Locate the cell with the specified text and output its [X, Y] center coordinate. 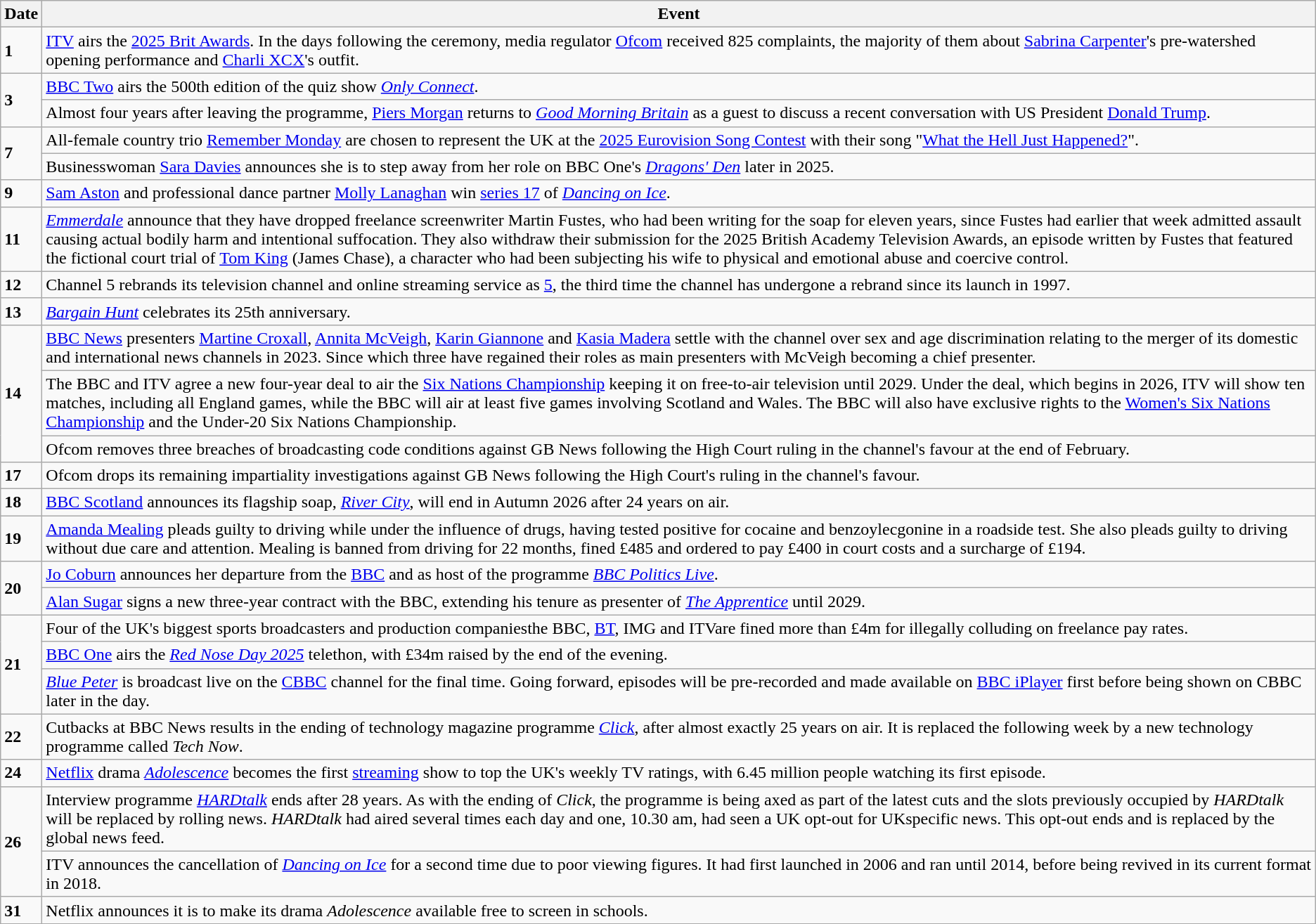
Ofcom drops its remaining impartiality investigations against GB News following the High Court's ruling in the channel's favour. [679, 476]
12 [21, 285]
Sam Aston and professional dance partner Molly Lanaghan win series 17 of Dancing on Ice. [679, 193]
Alan Sugar signs a new three-year contract with the BBC, extending his tenure as presenter of The Apprentice until 2029. [679, 601]
BBC Two airs the 500th edition of the quiz show Only Connect. [679, 86]
Jo Coburn announces her departure from the BBC and as host of the programme BBC Politics Live. [679, 575]
22 [21, 736]
31 [21, 910]
BBC Scotland announces its flagship soap, River City, will end in Autumn 2026 after 24 years on air. [679, 502]
3 [21, 100]
9 [21, 193]
13 [21, 311]
Netflix drama Adolescence becomes the first streaming show to top the UK's weekly TV ratings, with 6.45 million people watching its first episode. [679, 773]
19 [21, 538]
Date [21, 14]
18 [21, 502]
Bargain Hunt celebrates its 25th anniversary. [679, 311]
Event [679, 14]
14 [21, 393]
Netflix announces it is to make its drama Adolescence available free to screen in schools. [679, 910]
11 [21, 239]
24 [21, 773]
21 [21, 665]
7 [21, 153]
1 [21, 51]
BBC One airs the Red Nose Day 2025 telethon, with £34m raised by the end of the evening. [679, 655]
26 [21, 842]
17 [21, 476]
20 [21, 588]
Businesswoman Sara Davies announces she is to step away from her role on BBC One's Dragons' Den later in 2025. [679, 167]
